Provide the [x, y] coordinate of the cell's center where the given text is located.  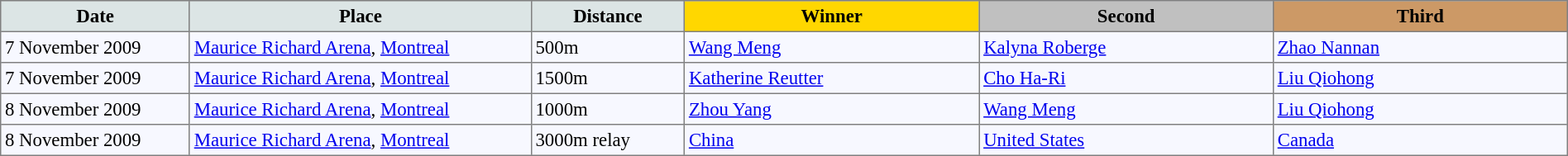
China [832, 140]
Cho Ha-Ri [1126, 78]
Kalyna Roberge [1126, 47]
Place [361, 17]
Second [1126, 17]
Distance [607, 17]
Canada [1420, 140]
Winner [832, 17]
1000m [607, 109]
Katherine Reutter [832, 78]
United States [1126, 140]
Third [1420, 17]
Zhou Yang [832, 109]
500m [607, 47]
Zhao Nannan [1420, 47]
Date [96, 17]
1500m [607, 78]
3000m relay [607, 140]
